Determine the [X, Y] coordinate at the center of the cell enclosing the given text.  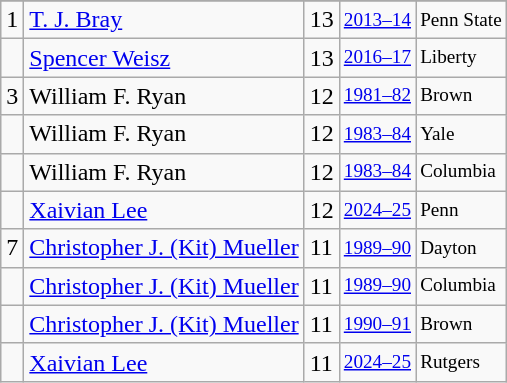
7 [12, 248]
Dayton [462, 248]
1990–91 [377, 324]
Spencer Weisz [164, 58]
Yale [462, 134]
1 [12, 20]
Liberty [462, 58]
1981–82 [377, 96]
Penn [462, 210]
T. J. Bray [164, 20]
Penn State [462, 20]
3 [12, 96]
2016–17 [377, 58]
Rutgers [462, 362]
2013–14 [377, 20]
